Capture the cell that displays the provided text and extract its (X, Y) central coordinate. 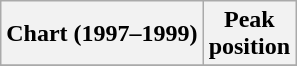
Chart (1997–1999) (102, 34)
Peakposition (249, 34)
